Scan for the cell matching the given text and deliver its [x, y] coordinate at center. 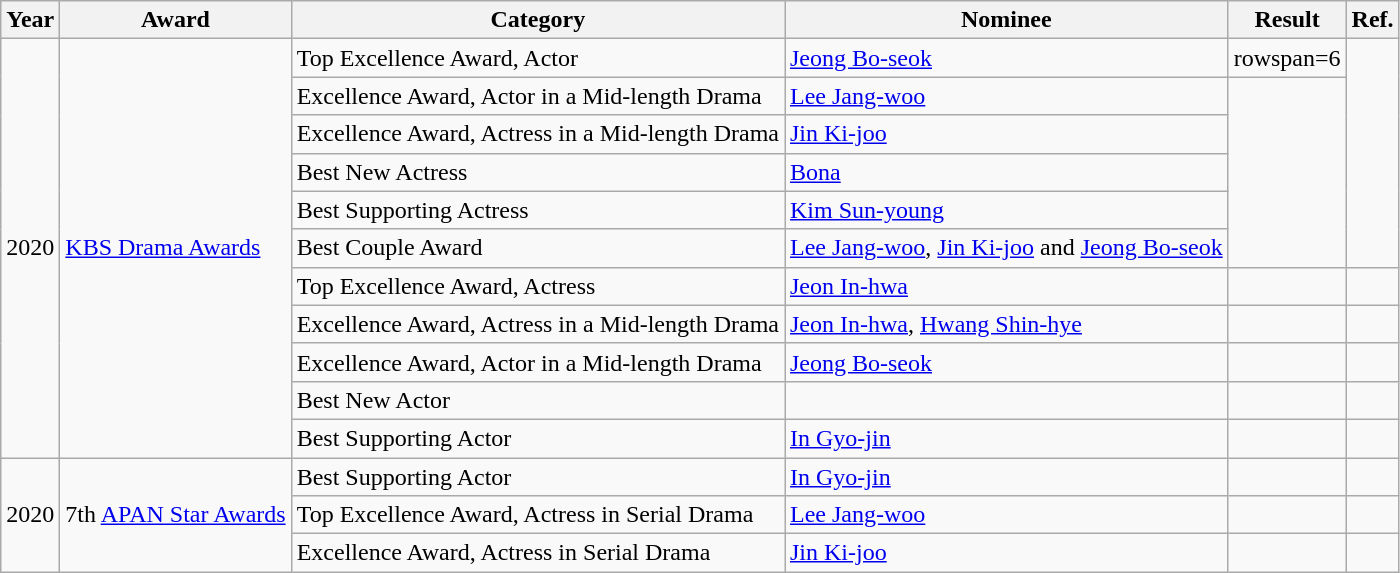
Best Couple Award [538, 248]
Year [30, 20]
Result [1287, 20]
Jeon In-hwa, Hwang Shin-hye [1006, 324]
Lee Jang-woo, Jin Ki-joo and Jeong Bo-seok [1006, 248]
Kim Sun-young [1006, 210]
Bona [1006, 172]
Best New Actor [538, 400]
Excellence Award, Actress in Serial Drama [538, 553]
rowspan=6 [1287, 58]
Category [538, 20]
Best Supporting Actress [538, 210]
Award [176, 20]
Nominee [1006, 20]
Top Excellence Award, Actress [538, 286]
Top Excellence Award, Actress in Serial Drama [538, 515]
KBS Drama Awards [176, 248]
Ref. [1372, 20]
Top Excellence Award, Actor [538, 58]
7th APAN Star Awards [176, 515]
Best New Actress [538, 172]
Jeon In-hwa [1006, 286]
